Search for the cell housing the specified text and yield its [x, y] center coordinate. 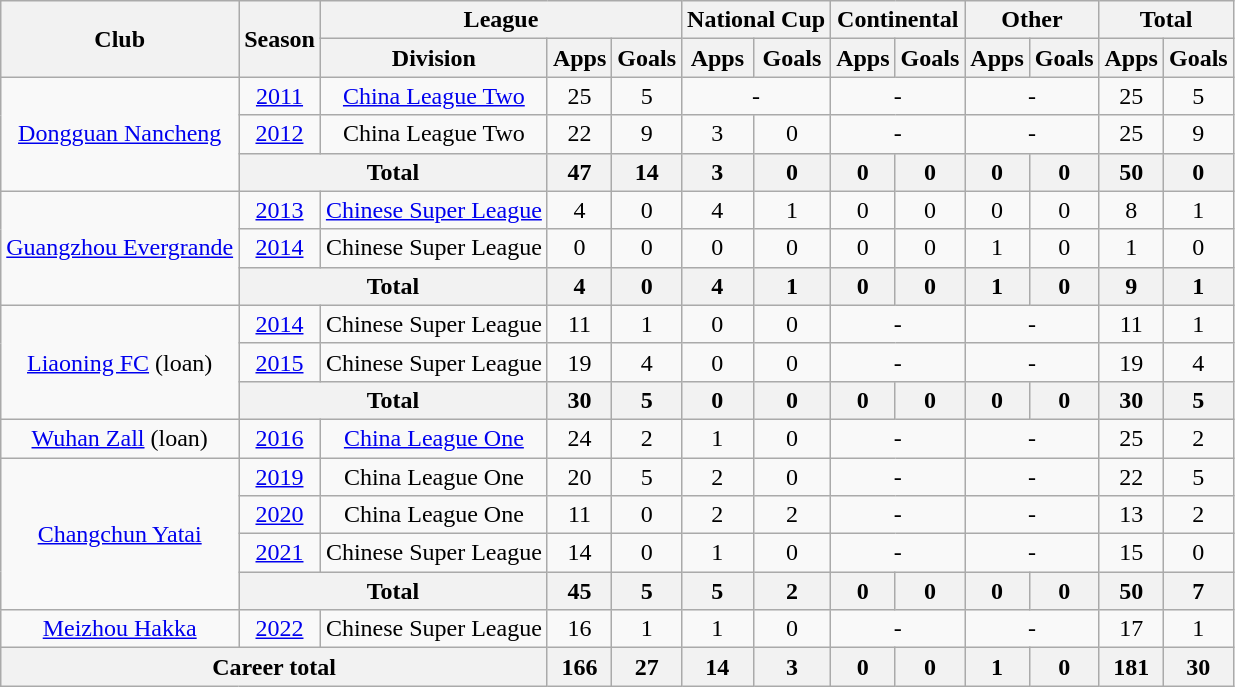
Dongguan Nancheng [120, 134]
Wuhan Zall (loan) [120, 438]
Guangzhou Evergrande [120, 248]
2021 [280, 553]
Division [434, 58]
20 [579, 477]
Career total [274, 667]
13 [1131, 515]
16 [579, 629]
Other [1032, 20]
2011 [280, 96]
2019 [280, 477]
181 [1131, 667]
League [500, 20]
2012 [280, 134]
24 [579, 438]
Changchun Yatai [120, 534]
Meizhou Hakka [120, 629]
Liaoning FC (loan) [120, 362]
Continental [898, 20]
47 [579, 172]
166 [579, 667]
17 [1131, 629]
2022 [280, 629]
2015 [280, 362]
2013 [280, 210]
15 [1131, 553]
2020 [280, 515]
27 [647, 667]
National Cup [756, 20]
Season [280, 39]
Club [120, 39]
2016 [280, 438]
45 [579, 591]
8 [1131, 210]
7 [1198, 591]
